Determine the (x, y) coordinate at the center of the cell enclosing the given text.  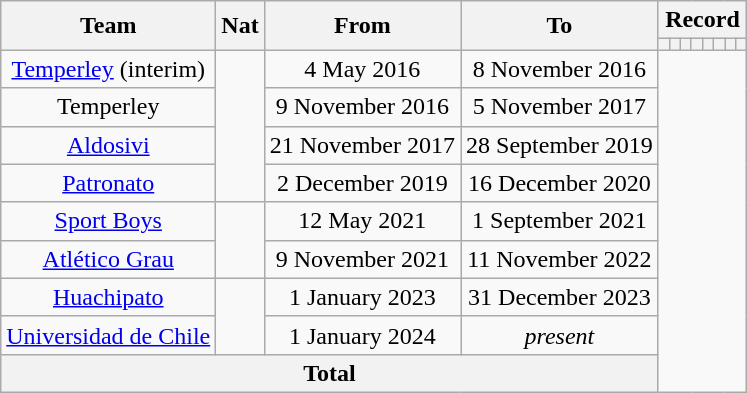
Nat (240, 26)
21 November 2017 (362, 145)
present (560, 335)
To (560, 26)
Temperley (interim) (108, 69)
Patronato (108, 183)
12 May 2021 (362, 221)
Sport Boys (108, 221)
31 December 2023 (560, 297)
Temperley (108, 107)
4 May 2016 (362, 69)
9 November 2021 (362, 259)
1 January 2023 (362, 297)
11 November 2022 (560, 259)
16 December 2020 (560, 183)
Universidad de Chile (108, 335)
Huachipato (108, 297)
1 September 2021 (560, 221)
1 January 2024 (362, 335)
Aldosivi (108, 145)
Team (108, 26)
Record (702, 20)
9 November 2016 (362, 107)
5 November 2017 (560, 107)
8 November 2016 (560, 69)
Total (330, 373)
28 September 2019 (560, 145)
From (362, 26)
2 December 2019 (362, 183)
Atlético Grau (108, 259)
